Search for the cell housing the specified text and yield its [x, y] center coordinate. 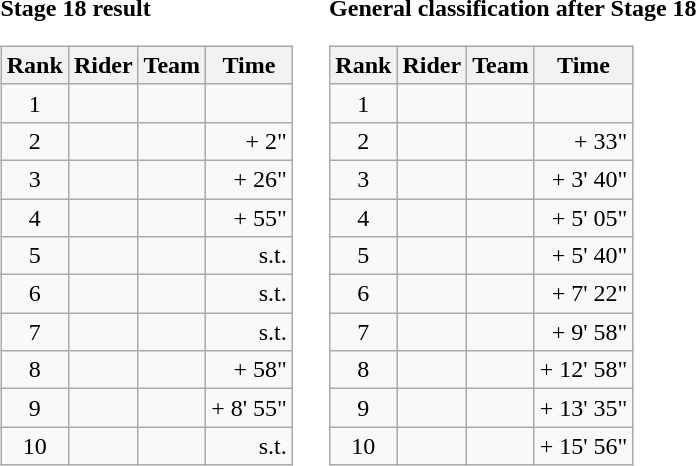
+ 55" [250, 217]
+ 58" [250, 370]
+ 13' 35" [584, 408]
+ 8' 55" [250, 408]
+ 5' 40" [584, 256]
+ 33" [584, 141]
+ 5' 05" [584, 217]
+ 12' 58" [584, 370]
+ 2" [250, 141]
+ 7' 22" [584, 294]
+ 15' 56" [584, 446]
+ 26" [250, 179]
+ 9' 58" [584, 332]
+ 3' 40" [584, 179]
